Pinpoint the cell where the given text exists, returning its [x, y] midpoint coordinate. 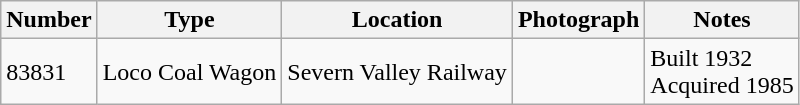
Photograph [578, 20]
Number [49, 20]
83831 [49, 72]
Severn Valley Railway [398, 72]
Location [398, 20]
Built 1932Acquired 1985 [722, 72]
Notes [722, 20]
Type [190, 20]
Loco Coal Wagon [190, 72]
